Identify which cell holds the provided text, then report its (x, y) central coordinate. 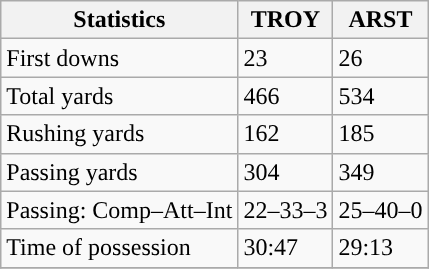
29:13 (380, 248)
22–33–3 (286, 210)
TROY (286, 20)
ARST (380, 20)
Passing yards (120, 172)
185 (380, 134)
Rushing yards (120, 134)
Passing: Comp–Att–Int (120, 210)
466 (286, 96)
349 (380, 172)
304 (286, 172)
25–40–0 (380, 210)
23 (286, 58)
First downs (120, 58)
Time of possession (120, 248)
534 (380, 96)
Statistics (120, 20)
Total yards (120, 96)
30:47 (286, 248)
162 (286, 134)
26 (380, 58)
